Find where the given text appears and provide that cell's center as (x, y) coordinate. 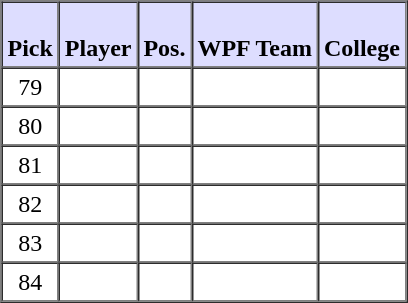
84 (30, 282)
WPF Team (254, 35)
81 (30, 166)
Pos. (164, 35)
83 (30, 244)
College (362, 35)
Player (98, 35)
80 (30, 126)
82 (30, 204)
79 (30, 88)
Pick (30, 35)
